From the cell containing the given text, extract its center point as (X, Y) coordinate. 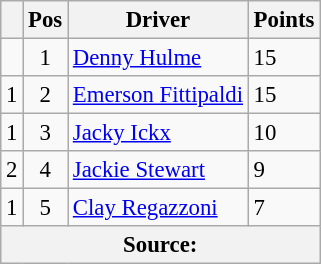
3 (46, 133)
Jackie Stewart (158, 170)
Driver (158, 20)
Points (284, 20)
Denny Hulme (158, 58)
Clay Regazzoni (158, 208)
Source: (160, 245)
4 (46, 170)
10 (284, 133)
7 (284, 208)
5 (46, 208)
Jacky Ickx (158, 133)
9 (284, 170)
Pos (46, 20)
Emerson Fittipaldi (158, 95)
